Pinpoint the cell where the given text exists, returning its [x, y] midpoint coordinate. 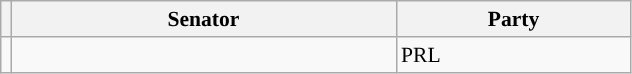
PRL [514, 55]
Party [514, 19]
Senator [204, 19]
